Capture the cell that displays the provided text and extract its [x, y] central coordinate. 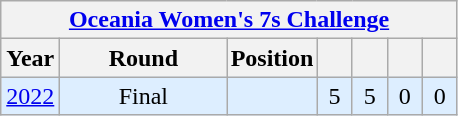
Year [30, 58]
Oceania Women's 7s Challenge [230, 20]
Round [144, 58]
2022 [30, 96]
Position [272, 58]
Final [144, 96]
